Pinpoint the cell where the given text exists, returning its [X, Y] midpoint coordinate. 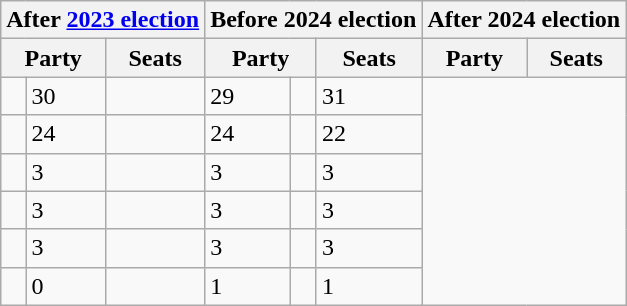
22 [368, 134]
30 [66, 96]
0 [66, 286]
After 2023 election [103, 20]
After 2024 election [524, 20]
29 [248, 96]
31 [368, 96]
Before 2024 election [314, 20]
